Scan for the cell matching the given text and deliver its (x, y) coordinate at center. 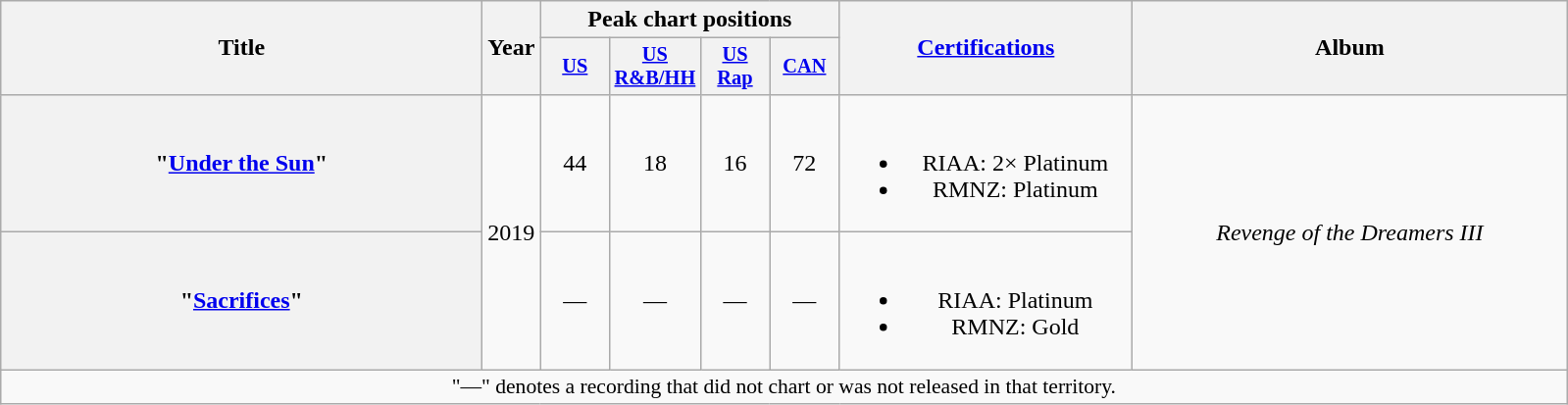
Revenge of the Dreamers III (1349, 231)
Certifications (986, 48)
2019 (512, 231)
Album (1349, 48)
72 (804, 163)
18 (655, 163)
RIAA: PlatinumRMNZ: Gold (986, 301)
RIAA: 2× PlatinumRMNZ: Platinum (986, 163)
US (575, 67)
"Sacrifices" (241, 301)
44 (575, 163)
"—" denotes a recording that did not chart or was not released in that territory. (784, 387)
Peak chart positions (690, 20)
"Under the Sun" (241, 163)
Title (241, 48)
16 (735, 163)
USR&B/HH (655, 67)
USRap (735, 67)
Year (512, 48)
CAN (804, 67)
